Scan for the cell matching the given text and deliver its [X, Y] coordinate at center. 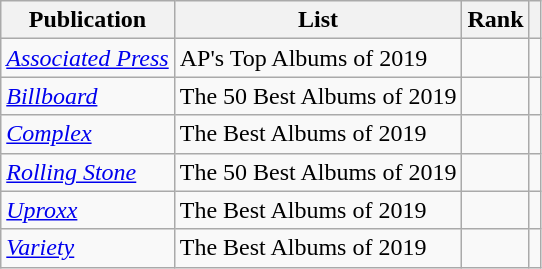
List [318, 20]
Billboard [88, 96]
Publication [88, 20]
AP's Top Albums of 2019 [318, 58]
Uproxx [88, 210]
Rank [496, 20]
Complex [88, 134]
Associated Press [88, 58]
Variety [88, 248]
Rolling Stone [88, 172]
